Detect which cell encompasses the target text, then output its [x, y] center coordinate. 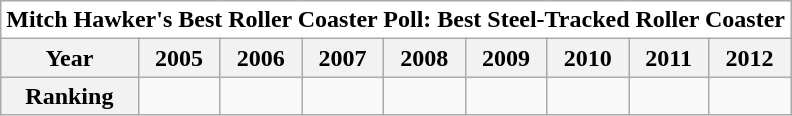
2007 [343, 58]
2008 [424, 58]
2010 [588, 58]
Year [70, 58]
Ranking [70, 96]
2005 [179, 58]
Mitch Hawker's Best Roller Coaster Poll: Best Steel-Tracked Roller Coaster [396, 20]
2011 [669, 58]
2012 [750, 58]
2006 [261, 58]
2009 [506, 58]
